Locate the cell with the specified text and output its (x, y) center coordinate. 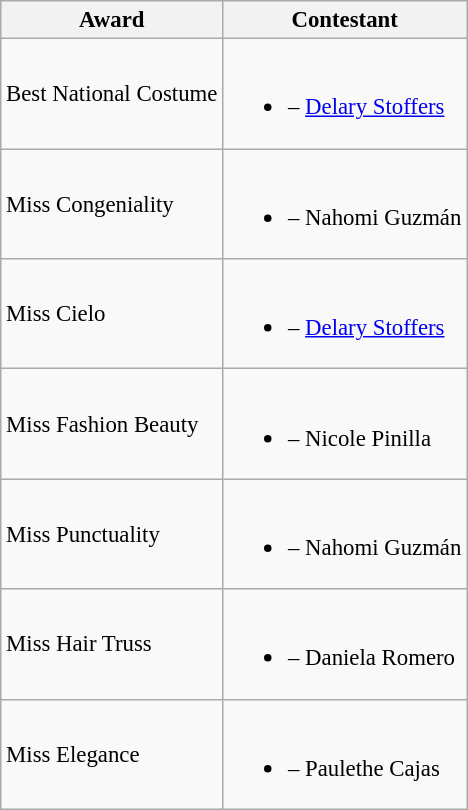
– Nicole Pinilla (345, 424)
Miss Punctuality (112, 534)
Best National Costume (112, 94)
– Paulethe Cajas (345, 754)
Miss Congeniality (112, 204)
Miss Hair Truss (112, 644)
Miss Elegance (112, 754)
Miss Cielo (112, 314)
Miss Fashion Beauty (112, 424)
Award (112, 20)
– Daniela Romero (345, 644)
Contestant (345, 20)
